Determine the (x, y) coordinate at the center of the cell enclosing the given text.  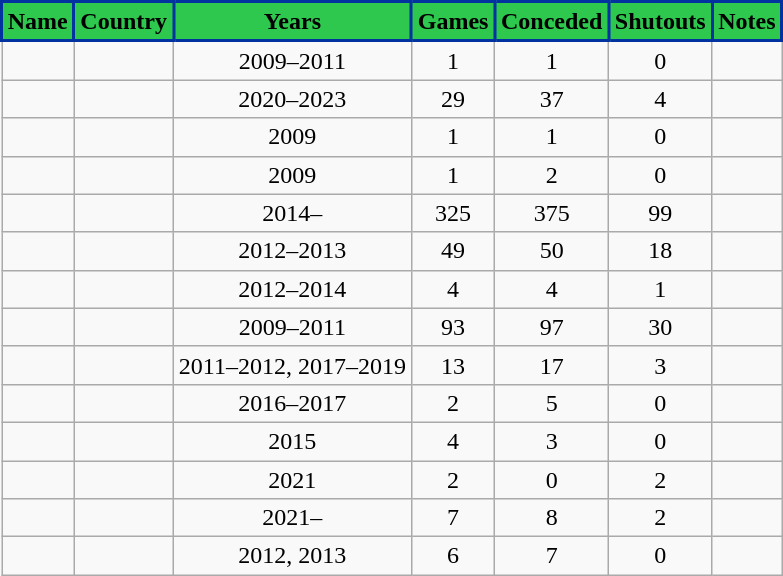
2021– (292, 518)
2011–2012, 2017–2019 (292, 365)
325 (452, 213)
2015 (292, 441)
Shutouts (660, 22)
13 (452, 365)
29 (452, 99)
2014– (292, 213)
6 (452, 556)
97 (552, 327)
99 (660, 213)
2021 (292, 479)
Notes (747, 22)
30 (660, 327)
2020–2023 (292, 99)
Years (292, 22)
2016–2017 (292, 403)
18 (660, 251)
375 (552, 213)
17 (552, 365)
2012, 2013 (292, 556)
8 (552, 518)
37 (552, 99)
Conceded (552, 22)
Country (124, 22)
2012–2013 (292, 251)
50 (552, 251)
93 (452, 327)
49 (452, 251)
Games (452, 22)
Name (38, 22)
5 (552, 403)
2012–2014 (292, 289)
